For the text-containing cell, return its midpoint in [x, y] coordinate format. 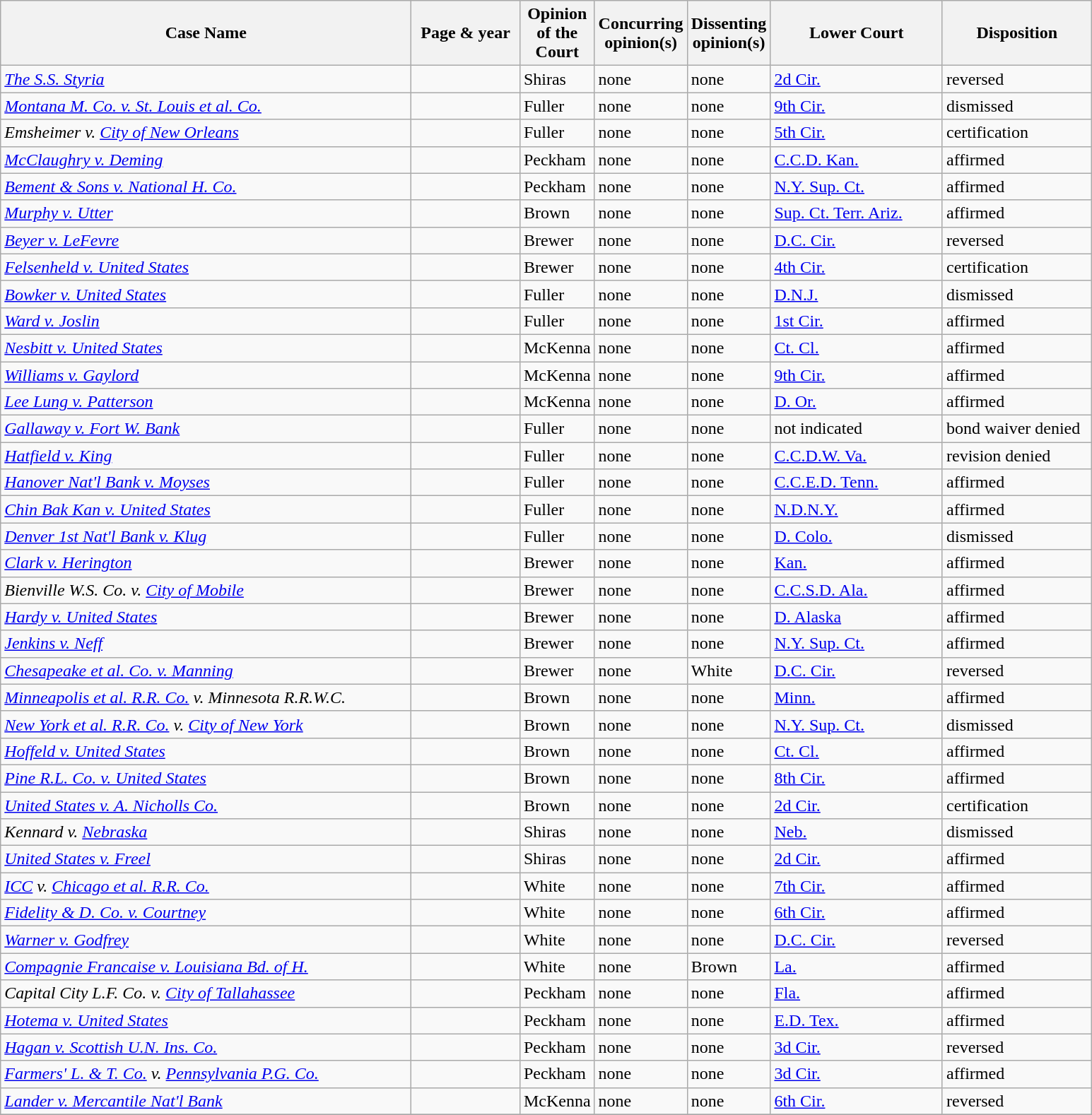
D. Colo. [857, 536]
Kan. [857, 563]
Lower Court [857, 33]
Nesbitt v. United States [206, 348]
E.D. Tex. [857, 1020]
D.N.J. [857, 294]
Bienville W.S. Co. v. City of Mobile [206, 590]
Fla. [857, 993]
Hoffeld v. United States [206, 751]
McClaughry v. Deming [206, 160]
D. Or. [857, 402]
Kennard v. Nebraska [206, 832]
C.C.E.D. Tenn. [857, 483]
C.C.S.D. Ala. [857, 590]
Montana M. Co. v. St. Louis et al. Co. [206, 106]
7th Cir. [857, 886]
Hardy v. United States [206, 617]
Page & year [466, 33]
Ward v. Joslin [206, 321]
5th Cir. [857, 133]
Concurring opinion(s) [640, 33]
4th Cir. [857, 267]
D. Alaska [857, 617]
Warner v. Godfrey [206, 940]
Hotema v. United States [206, 1020]
1st Cir. [857, 321]
Lander v. Mercantile Nat'l Bank [206, 1101]
Denver 1st Nat'l Bank v. Klug [206, 536]
Hanover Nat'l Bank v. Moyses [206, 483]
Chin Bak Kan v. United States [206, 509]
C.C.D. Kan. [857, 160]
United States v. A. Nicholls Co. [206, 805]
Capital City L.F. Co. v. City of Tallahassee [206, 993]
not indicated [857, 429]
Minneapolis et al. R.R. Co. v. Minnesota R.R.W.C. [206, 697]
C.C.D.W. Va. [857, 456]
8th Cir. [857, 778]
Neb. [857, 832]
Pine R.L. Co. v. United States [206, 778]
Dissenting opinion(s) [729, 33]
Case Name [206, 33]
New York et al. R.R. Co. v. City of New York [206, 724]
ICC v. Chicago et al. R.R. Co. [206, 886]
The S.S. Styria [206, 79]
Fidelity & D. Co. v. Courtney [206, 913]
Disposition [1016, 33]
Lee Lung v. Patterson [206, 402]
Minn. [857, 697]
Gallaway v. Fort W. Bank [206, 429]
Murphy v. Utter [206, 213]
Bement & Sons v. National H. Co. [206, 187]
Hagan v. Scottish U.N. Ins. Co. [206, 1047]
United States v. Freel [206, 859]
Emsheimer v. City of New Orleans [206, 133]
Hatfield v. King [206, 456]
Clark v. Herington [206, 563]
Compagnie Francaise v. Louisiana Bd. of H. [206, 967]
N.D.N.Y. [857, 509]
Sup. Ct. Terr. Ariz. [857, 213]
Opinion of the Court [557, 33]
Farmers' L. & T. Co. v. Pennsylvania P.G. Co. [206, 1074]
Chesapeake et al. Co. v. Manning [206, 671]
revision denied [1016, 456]
bond waiver denied [1016, 429]
La. [857, 967]
Williams v. Gaylord [206, 375]
Jenkins v. Neff [206, 644]
Bowker v. United States [206, 294]
Felsenheld v. United States [206, 267]
Beyer v. LeFevre [206, 240]
